Detect which cell encompasses the target text, then output its (x, y) center coordinate. 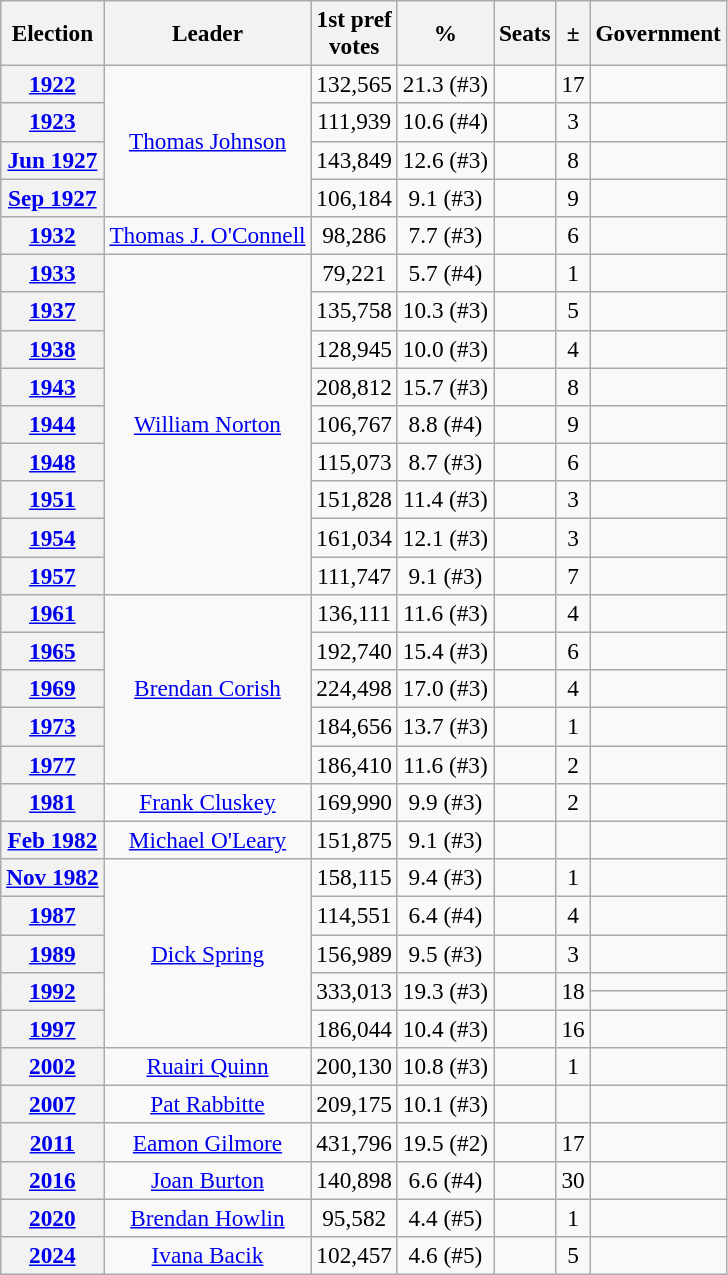
102,457 (354, 1255)
8.8 (#4) (445, 424)
Government (658, 32)
6.6 (#4) (445, 1180)
208,812 (354, 386)
11.4 (#3) (445, 500)
Dick Spring (208, 952)
Election (52, 32)
1965 (52, 651)
21.3 (#3) (445, 84)
1989 (52, 953)
1992 (52, 991)
169,990 (354, 802)
2002 (52, 1066)
9.5 (#3) (445, 953)
Nov 1982 (52, 877)
12.1 (#3) (445, 537)
William Norton (208, 424)
1969 (52, 689)
1948 (52, 462)
12.6 (#3) (445, 160)
1937 (52, 311)
128,945 (354, 349)
5.7 (#4) (445, 273)
143,849 (354, 160)
7.7 (#3) (445, 235)
132,565 (354, 84)
18 (573, 991)
Pat Rabbitte (208, 1104)
1987 (52, 915)
Thomas J. O'Connell (208, 235)
30 (573, 1180)
Michael O'Leary (208, 840)
184,656 (354, 726)
1961 (52, 613)
1943 (52, 386)
192,740 (354, 651)
2020 (52, 1217)
111,939 (354, 122)
1932 (52, 235)
135,758 (354, 311)
161,034 (354, 537)
Frank Cluskey (208, 802)
1981 (52, 802)
Ruairi Quinn (208, 1066)
200,130 (354, 1066)
10.0 (#3) (445, 349)
1922 (52, 84)
9.4 (#3) (445, 877)
15.4 (#3) (445, 651)
Jun 1927 (52, 160)
106,767 (354, 424)
186,044 (354, 1029)
1973 (52, 726)
1977 (52, 764)
186,410 (354, 764)
1954 (52, 537)
Ivana Bacik (208, 1255)
158,115 (354, 877)
1938 (52, 349)
1923 (52, 122)
10.3 (#3) (445, 311)
224,498 (354, 689)
2016 (52, 1180)
17.0 (#3) (445, 689)
10.4 (#3) (445, 1029)
10.8 (#3) (445, 1066)
1944 (52, 424)
106,184 (354, 197)
Seats (526, 32)
7 (573, 575)
Thomas Johnson (208, 140)
Joan Burton (208, 1180)
2024 (52, 1255)
15.7 (#3) (445, 386)
98,286 (354, 235)
140,898 (354, 1180)
% (445, 32)
156,989 (354, 953)
1951 (52, 500)
Leader (208, 32)
1st prefvotes (354, 32)
Sep 1927 (52, 197)
13.7 (#3) (445, 726)
115,073 (354, 462)
114,551 (354, 915)
4.6 (#5) (445, 1255)
19.3 (#3) (445, 991)
Brendan Corish (208, 688)
209,175 (354, 1104)
Eamon Gilmore (208, 1142)
1933 (52, 273)
1957 (52, 575)
151,828 (354, 500)
2007 (52, 1104)
4.4 (#5) (445, 1217)
95,582 (354, 1217)
Brendan Howlin (208, 1217)
± (573, 32)
1997 (52, 1029)
79,221 (354, 273)
10.6 (#4) (445, 122)
151,875 (354, 840)
6.4 (#4) (445, 915)
9.9 (#3) (445, 802)
10.1 (#3) (445, 1104)
333,013 (354, 991)
Feb 1982 (52, 840)
431,796 (354, 1142)
111,747 (354, 575)
8.7 (#3) (445, 462)
19.5 (#2) (445, 1142)
136,111 (354, 613)
2011 (52, 1142)
16 (573, 1029)
